Extract the [x, y] coordinate from the center of the cell holding the provided text.  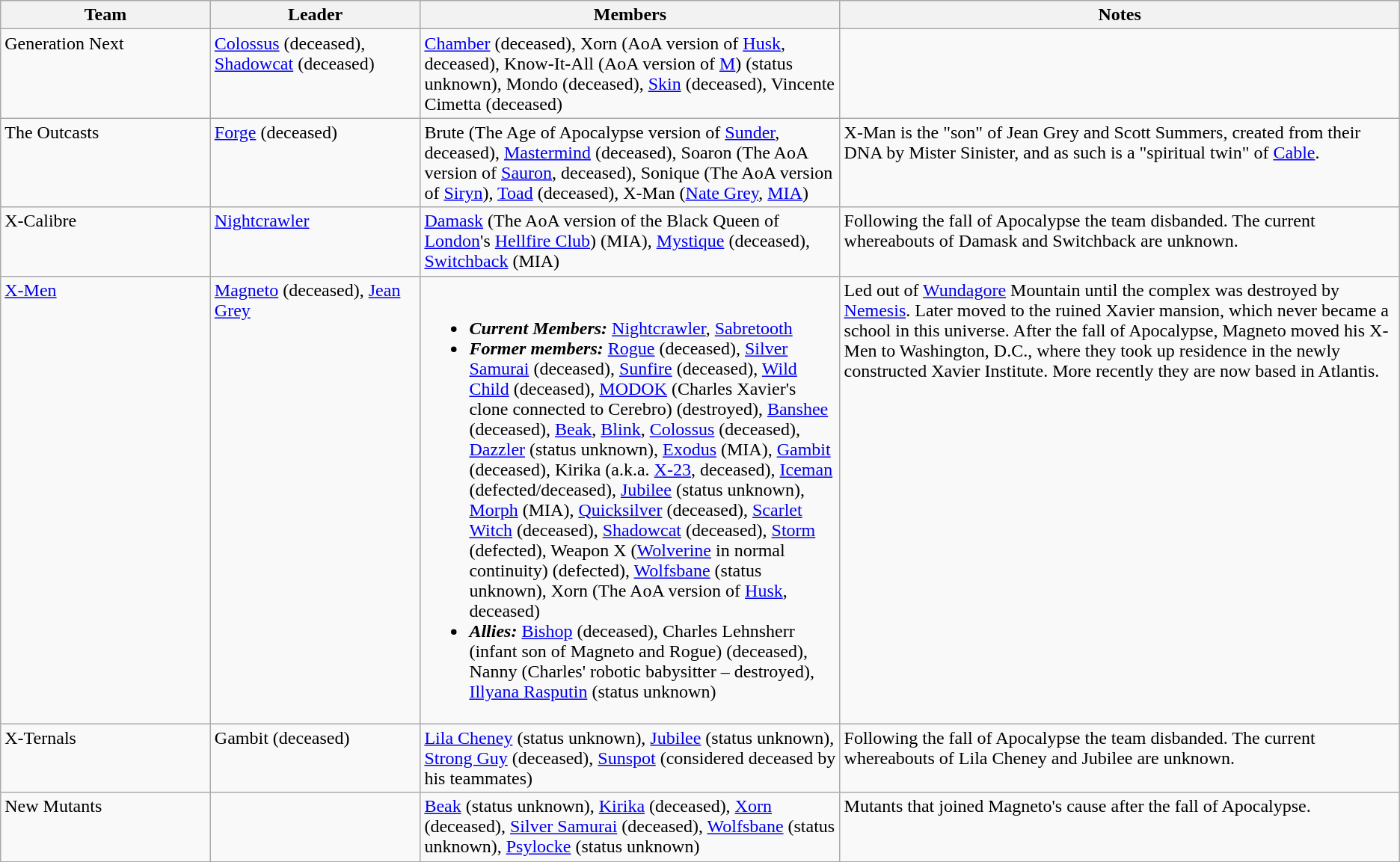
Colossus (deceased), Shadowcat (deceased) [316, 73]
Magneto (deceased), Jean Grey [316, 499]
Gambit (deceased) [316, 758]
Lila Cheney (status unknown), Jubilee (status unknown), Strong Guy (deceased), Sunspot (considered deceased by his teammates) [630, 758]
Following the fall of Apocalypse the team disbanded. The current whereabouts of Damask and Switchback are unknown. [1120, 241]
Beak (status unknown), Kirika (deceased), Xorn (deceased), Silver Samurai (deceased), Wolfsbane (status unknown), Psylocke (status unknown) [630, 827]
X-Calibre [106, 241]
Team [106, 15]
X-Ternals [106, 758]
Leader [316, 15]
The Outcasts [106, 163]
Following the fall of Apocalypse the team disbanded. The current whereabouts of Lila Cheney and Jubilee are unknown. [1120, 758]
Members [630, 15]
Forge (deceased) [316, 163]
Nightcrawler [316, 241]
Generation Next [106, 73]
X-Men [106, 499]
New Mutants [106, 827]
Notes [1120, 15]
Mutants that joined Magneto's cause after the fall of Apocalypse. [1120, 827]
Damask (The AoA version of the Black Queen of London's Hellfire Club) (MIA), Mystique (deceased), Switchback (MIA) [630, 241]
X-Man is the "son" of Jean Grey and Scott Summers, created from their DNA by Mister Sinister, and as such is a "spiritual twin" of Cable. [1120, 163]
